Capture the cell that displays the provided text and extract its [X, Y] central coordinate. 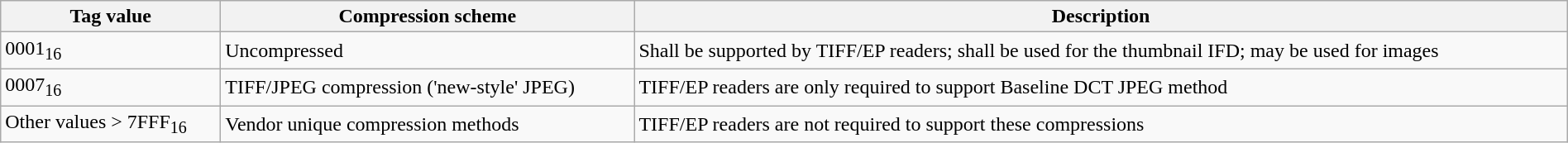
Description [1101, 17]
Vendor unique compression methods [428, 124]
Other values > 7FFF16 [111, 124]
TIFF/EP readers are not required to support these compressions [1101, 124]
Tag value [111, 17]
TIFF/EP readers are only required to support Baseline DCT JPEG method [1101, 87]
Uncompressed [428, 50]
000116 [111, 50]
TIFF/JPEG compression ('new-style' JPEG) [428, 87]
Shall be supported by TIFF/EP readers; shall be used for the thumbnail IFD; may be used for images [1101, 50]
000716 [111, 87]
Compression scheme [428, 17]
